From the cell containing the given text, extract its center point as [x, y] coordinate. 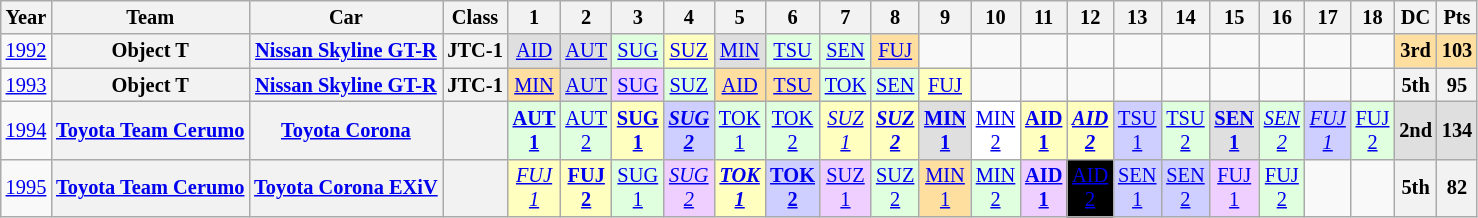
2nd [1416, 130]
3rd [1416, 51]
15 [1234, 17]
103 [1457, 51]
18 [1373, 17]
DC [1416, 17]
95 [1457, 85]
2 [586, 17]
16 [1282, 17]
AUT2 [586, 130]
TSU2 [1185, 130]
Team [150, 17]
5 [740, 17]
12 [1090, 17]
1993 [26, 85]
4 [689, 17]
AUT1 [534, 130]
Toyota Corona [346, 130]
8 [895, 17]
Car [346, 17]
TSU1 [1137, 130]
17 [1328, 17]
9 [945, 17]
1 [534, 17]
3 [638, 17]
1992 [26, 51]
13 [1137, 17]
134 [1457, 130]
10 [996, 17]
1994 [26, 130]
TOK [846, 85]
Toyota Corona EXiV [346, 188]
Pts [1457, 17]
Year [26, 17]
6 [792, 17]
11 [1044, 17]
14 [1185, 17]
Class [474, 17]
82 [1457, 188]
1995 [26, 188]
7 [846, 17]
